Determine the (X, Y) coordinate at the center of the cell enclosing the given text.  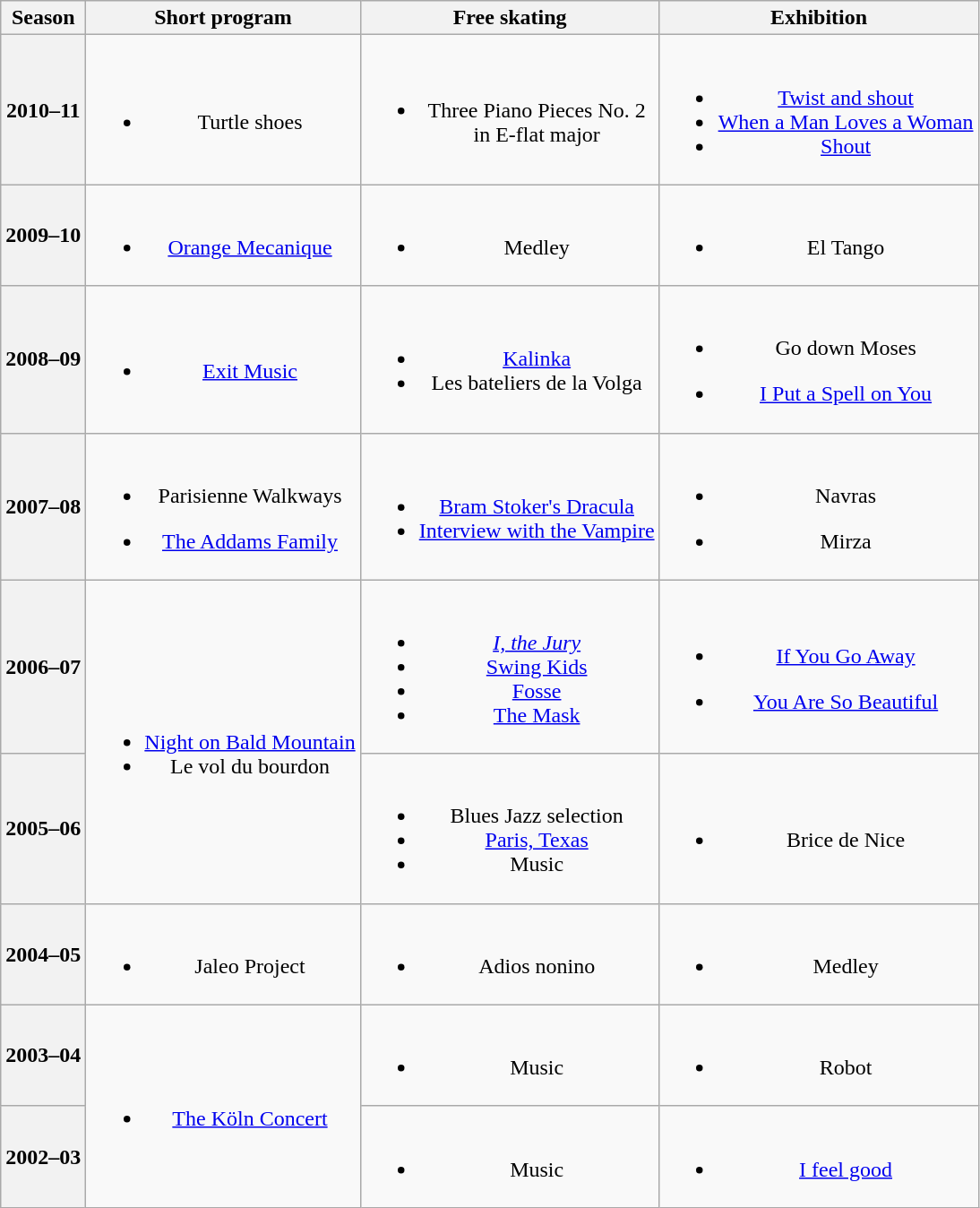
Orange Mecanique (223, 235)
Turtle shoes (223, 109)
I feel good (819, 1156)
If You Go Away You Are So Beautiful (819, 667)
Twist and shoutWhen a Man Loves a Woman Shout (819, 109)
Night on Bald Mountain Le vol du bourdon (223, 742)
Bram Stoker's Dracula Interview with the Vampire (510, 506)
Three Piano Pieces No. 2 in E-flat major (510, 109)
Exhibition (819, 18)
2005–06 (43, 828)
Robot (819, 1056)
Season (43, 18)
2010–11 (43, 109)
Exit Music (223, 359)
Parisienne Walkways The Addams Family (223, 506)
Blues Jazz selection Paris, Texas Music (510, 828)
El Tango (819, 235)
Brice de Nice (819, 828)
2008–09 (43, 359)
2002–03 (43, 1156)
2007–08 (43, 506)
2009–10 (43, 235)
The Köln Concert (223, 1106)
I, the Jury Swing Kids FosseThe Mask (510, 667)
Go down Moses I Put a Spell on You (819, 359)
Navras Mirza (819, 506)
Jaleo Project (223, 953)
Free skating (510, 18)
Short program (223, 18)
Adios nonino (510, 953)
2003–04 (43, 1056)
2006–07 (43, 667)
KalinkaLes bateliers de la Volga (510, 359)
2004–05 (43, 953)
